Pinpoint the cell where the given text exists, returning its (X, Y) midpoint coordinate. 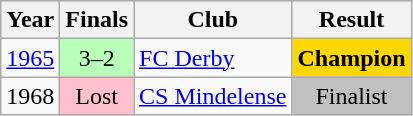
Year (30, 20)
1965 (30, 58)
CS Mindelense (213, 96)
Champion (352, 58)
Lost (97, 96)
1968 (30, 96)
3–2 (97, 58)
Finals (97, 20)
Club (213, 20)
FC Derby (213, 58)
Result (352, 20)
Finalist (352, 96)
